Return the (X, Y) coordinate for the center point of the cell that contains the specified text.  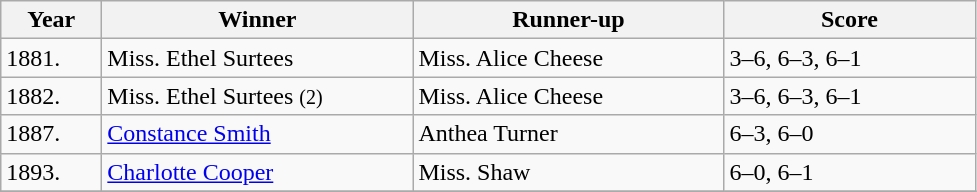
Runner-up (568, 20)
Miss. Shaw (568, 172)
Anthea Turner (568, 134)
1881. (52, 58)
Miss. Ethel Surtees (2) (258, 96)
6–3, 6–0 (850, 134)
1882. (52, 96)
6–0, 6–1 (850, 172)
Charlotte Cooper (258, 172)
Winner (258, 20)
Constance Smith (258, 134)
1893. (52, 172)
Score (850, 20)
1887. (52, 134)
Year (52, 20)
Miss. Ethel Surtees (258, 58)
